Capture the cell that displays the provided text and extract its (x, y) central coordinate. 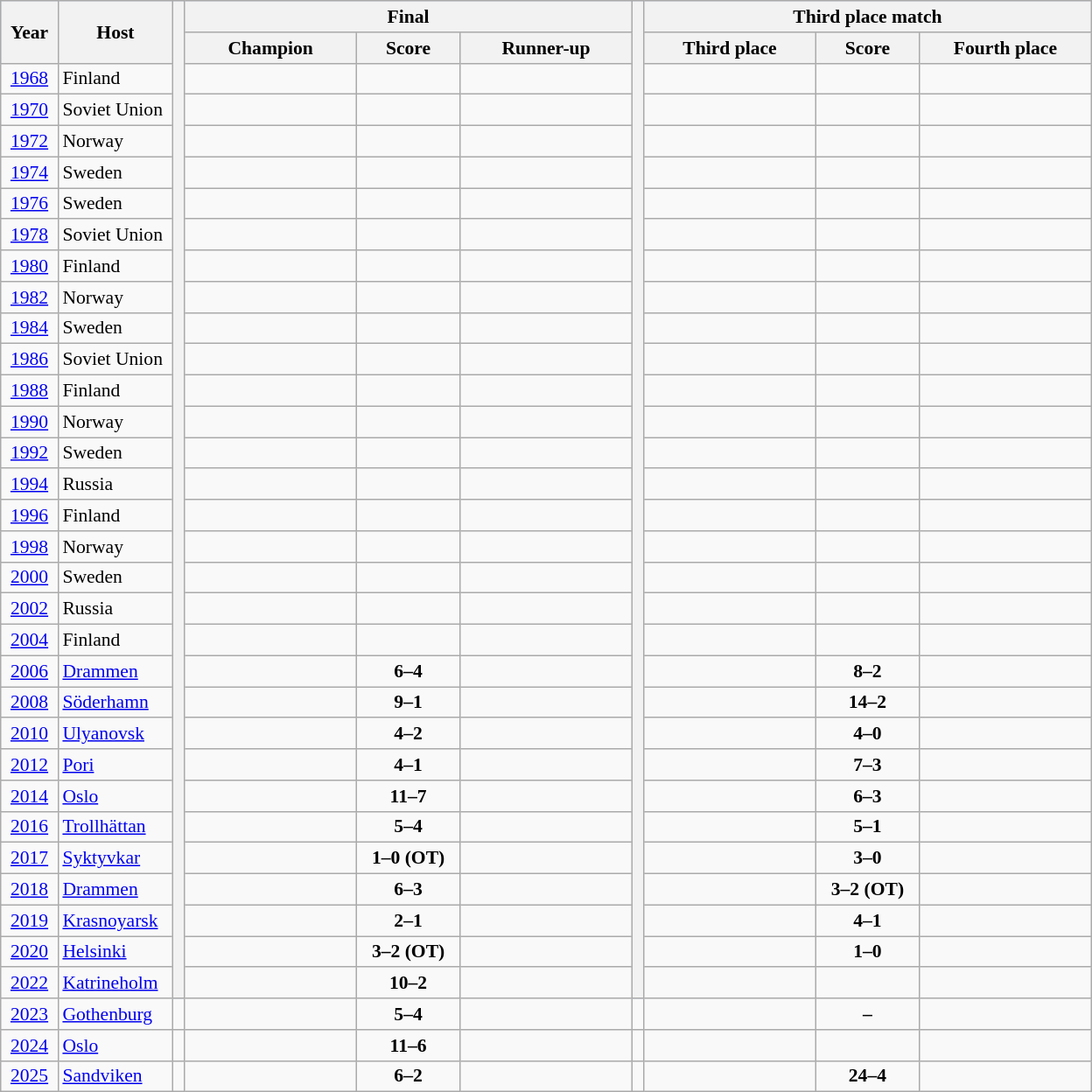
1968 (30, 79)
1972 (30, 142)
1996 (30, 515)
– (867, 1014)
2010 (30, 734)
Fourth place (1004, 48)
Year (30, 31)
Katrineholm (115, 983)
1990 (30, 422)
14–2 (867, 703)
4–0 (867, 734)
1998 (30, 547)
Final (409, 17)
Syktyvkar (115, 858)
2012 (30, 765)
2002 (30, 609)
Sandviken (115, 1076)
1–0 (867, 952)
2016 (30, 827)
5–1 (867, 827)
Söderhamn (115, 703)
8–2 (867, 671)
1992 (30, 453)
Host (115, 31)
2006 (30, 671)
2020 (30, 952)
1982 (30, 297)
Champion (271, 48)
1978 (30, 235)
1986 (30, 360)
6–2 (409, 1076)
1988 (30, 391)
2008 (30, 703)
1976 (30, 204)
2019 (30, 920)
2024 (30, 1046)
2022 (30, 983)
24–4 (867, 1076)
2–1 (409, 920)
Pori (115, 765)
10–2 (409, 983)
2023 (30, 1014)
2014 (30, 796)
Runner-up (546, 48)
2018 (30, 890)
2000 (30, 577)
2004 (30, 640)
1984 (30, 328)
1–0 (OT) (409, 858)
2025 (30, 1076)
Trollhättan (115, 827)
Gothenburg (115, 1014)
2017 (30, 858)
7–3 (867, 765)
1974 (30, 172)
11–7 (409, 796)
1980 (30, 266)
9–1 (409, 703)
3–0 (867, 858)
Third place (730, 48)
1970 (30, 110)
Krasnoyarsk (115, 920)
4–2 (409, 734)
6–4 (409, 671)
Helsinki (115, 952)
11–6 (409, 1046)
Ulyanovsk (115, 734)
1994 (30, 485)
Third place match (868, 17)
